Output the (x, y) coordinate of the center of the cell containing the given text.  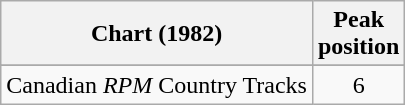
Chart (1982) (157, 34)
6 (358, 85)
Canadian RPM Country Tracks (157, 85)
Peakposition (358, 34)
